Return (X, Y) of the center of cell containing provided text 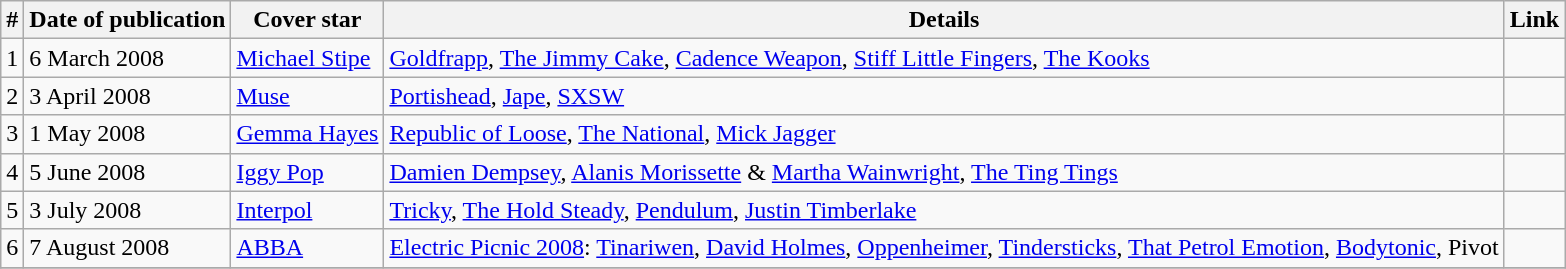
4 (12, 172)
3 July 2008 (128, 210)
Electric Picnic 2008: Tinariwen, David Holmes, Oppenheimer, Tindersticks, That Petrol Emotion, Bodytonic, Pivot (944, 248)
5 June 2008 (128, 172)
Gemma Hayes (308, 134)
Iggy Pop (308, 172)
ABBA (308, 248)
1 May 2008 (128, 134)
5 (12, 210)
Cover star (308, 20)
# (12, 20)
Tricky, The Hold Steady, Pendulum, Justin Timberlake (944, 210)
Link (1534, 20)
2 (12, 96)
Goldfrapp, The Jimmy Cake, Cadence Weapon, Stiff Little Fingers, The Kooks (944, 58)
6 March 2008 (128, 58)
Republic of Loose, The National, Mick Jagger (944, 134)
Michael Stipe (308, 58)
6 (12, 248)
Details (944, 20)
1 (12, 58)
Portishead, Jape, SXSW (944, 96)
3 April 2008 (128, 96)
Muse (308, 96)
3 (12, 134)
7 August 2008 (128, 248)
Date of publication (128, 20)
Interpol (308, 210)
Damien Dempsey, Alanis Morissette & Martha Wainwright, The Ting Tings (944, 172)
